Detect which cell encompasses the target text, then output its [x, y] center coordinate. 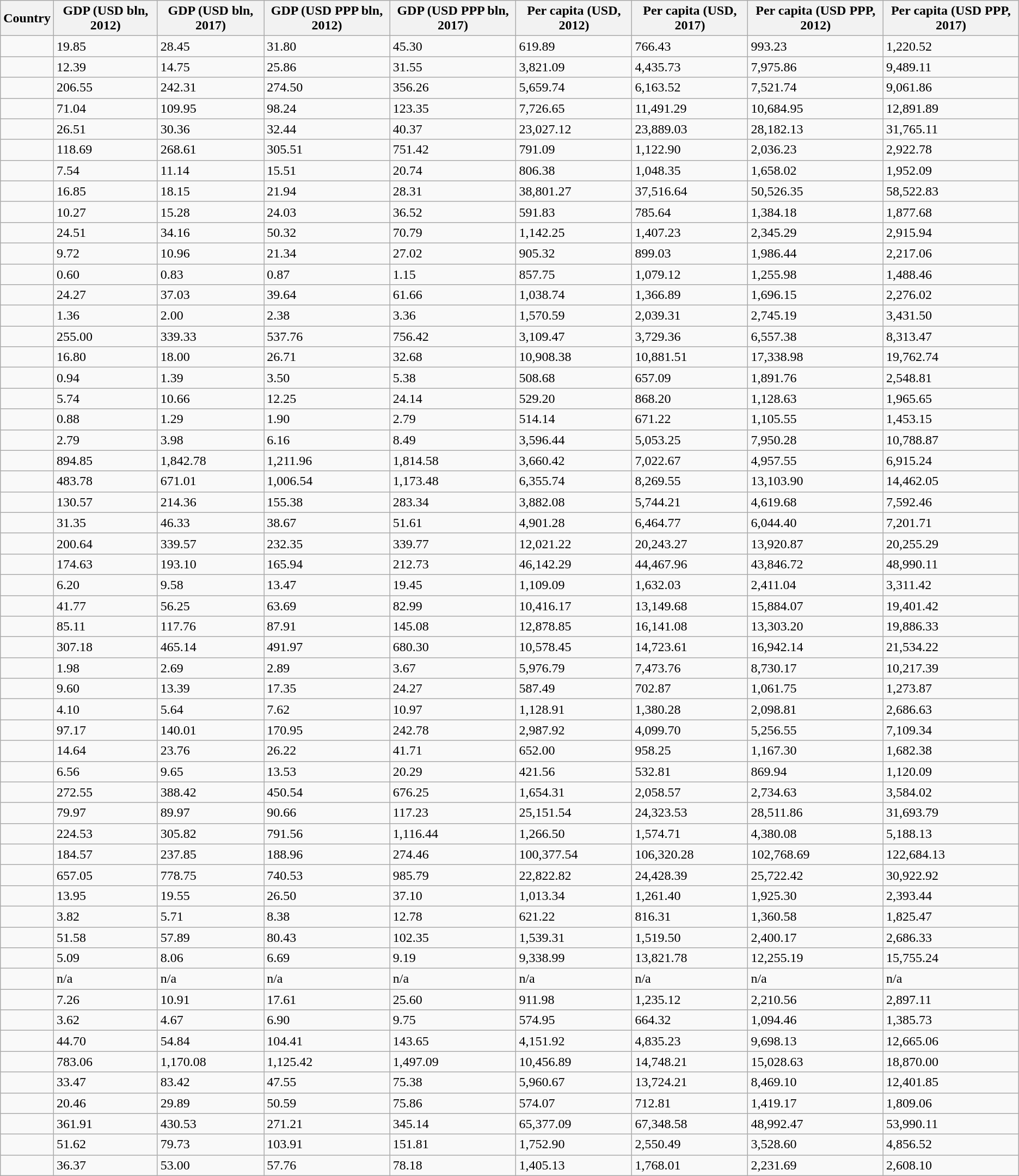
9.60 [106, 689]
4.10 [106, 709]
1.90 [327, 419]
54.84 [210, 1041]
75.86 [453, 1103]
61.66 [453, 295]
1,407.23 [690, 232]
785.64 [690, 212]
6.16 [327, 440]
1,366.89 [690, 295]
1,384.18 [815, 212]
41.71 [453, 751]
1,360.58 [815, 916]
1,128.91 [574, 709]
67,348.58 [690, 1124]
23.76 [210, 751]
40.37 [453, 129]
Per capita (USD PPP, 2017) [952, 19]
339.77 [453, 543]
13.53 [327, 771]
3,729.36 [690, 336]
7.62 [327, 709]
53.00 [210, 1165]
19,886.33 [952, 627]
1,170.08 [210, 1062]
20,255.29 [952, 543]
21.34 [327, 253]
13,103.90 [815, 481]
28,182.13 [815, 129]
1,419.17 [815, 1103]
1,142.25 [574, 232]
89.97 [210, 813]
305.82 [210, 834]
2,915.94 [952, 232]
9.19 [453, 958]
6,915.24 [952, 461]
4,901.28 [574, 523]
38,801.27 [574, 191]
1,385.73 [952, 1020]
25.86 [327, 67]
816.31 [690, 916]
621.22 [574, 916]
274.46 [453, 854]
104.41 [327, 1041]
2,897.11 [952, 1000]
483.78 [106, 481]
2,548.81 [952, 378]
1.15 [453, 274]
46.33 [210, 523]
79.73 [210, 1144]
2,987.92 [574, 730]
2,098.81 [815, 709]
2,686.63 [952, 709]
8.06 [210, 958]
51.61 [453, 523]
3,584.02 [952, 792]
1,768.01 [690, 1165]
1,952.09 [952, 170]
18.00 [210, 357]
26.22 [327, 751]
1,261.40 [690, 896]
36.52 [453, 212]
1,006.54 [327, 481]
6,163.52 [690, 88]
1,891.76 [815, 378]
13.95 [106, 896]
15,028.63 [815, 1062]
574.95 [574, 1020]
GDP (USD bln, 2012) [106, 19]
1,497.09 [453, 1062]
19,401.42 [952, 606]
0.83 [210, 274]
985.79 [453, 875]
14.75 [210, 67]
272.55 [106, 792]
676.25 [453, 792]
90.66 [327, 813]
10,217.39 [952, 668]
1,405.13 [574, 1165]
24.14 [453, 399]
29.89 [210, 1103]
868.20 [690, 399]
652.00 [574, 751]
4,619.68 [815, 502]
2,411.04 [815, 585]
2,231.69 [815, 1165]
37.10 [453, 896]
1,752.90 [574, 1144]
1,654.31 [574, 792]
18.15 [210, 191]
8.38 [327, 916]
14.64 [106, 751]
1,079.12 [690, 274]
10.27 [106, 212]
140.01 [210, 730]
680.30 [453, 647]
7,975.86 [815, 67]
7,521.74 [815, 88]
20.29 [453, 771]
13,149.68 [690, 606]
508.68 [574, 378]
103.91 [327, 1144]
24.03 [327, 212]
17.35 [327, 689]
44,467.96 [690, 564]
2,400.17 [815, 937]
271.21 [327, 1124]
122,684.13 [952, 854]
2,039.31 [690, 316]
514.14 [574, 419]
4,151.92 [574, 1041]
GDP (USD PPP bln, 2012) [327, 19]
10,788.87 [952, 440]
1,570.59 [574, 316]
7,201.71 [952, 523]
151.81 [453, 1144]
51.62 [106, 1144]
274.50 [327, 88]
28.31 [453, 191]
37,516.64 [690, 191]
1,809.06 [952, 1103]
75.38 [453, 1082]
85.11 [106, 627]
4,835.23 [690, 1041]
237.85 [210, 854]
778.75 [210, 875]
28,511.86 [815, 813]
193.10 [210, 564]
47.55 [327, 1082]
911.98 [574, 1000]
5,659.74 [574, 88]
19,762.74 [952, 357]
123.35 [453, 108]
102,768.69 [815, 854]
56.25 [210, 606]
664.32 [690, 1020]
3.67 [453, 668]
102.35 [453, 937]
109.95 [210, 108]
224.53 [106, 834]
106,320.28 [690, 854]
23,027.12 [574, 129]
712.81 [690, 1103]
1,122.90 [690, 150]
13.47 [327, 585]
Per capita (USD PPP, 2012) [815, 19]
1,925.30 [815, 896]
2,058.57 [690, 792]
4,957.55 [815, 461]
14,748.21 [690, 1062]
8,469.10 [815, 1082]
16.80 [106, 357]
1,125.42 [327, 1062]
9.72 [106, 253]
1,255.98 [815, 274]
44.70 [106, 1041]
100,377.54 [574, 854]
71.04 [106, 108]
2,686.33 [952, 937]
82.99 [453, 606]
1,986.44 [815, 253]
3.82 [106, 916]
16,141.08 [690, 627]
25,151.54 [574, 813]
2,550.49 [690, 1144]
1,061.75 [815, 689]
0.88 [106, 419]
5.74 [106, 399]
1,220.52 [952, 46]
1,539.31 [574, 937]
1,094.46 [815, 1020]
39.64 [327, 295]
7.54 [106, 170]
1.39 [210, 378]
10,416.17 [574, 606]
GDP (USD PPP bln, 2017) [453, 19]
339.33 [210, 336]
1,167.30 [815, 751]
78.18 [453, 1165]
2,276.02 [952, 295]
21,534.22 [952, 647]
37.03 [210, 295]
791.09 [574, 150]
10,908.38 [574, 357]
1,048.35 [690, 170]
118.69 [106, 150]
1,842.78 [210, 461]
529.20 [574, 399]
12,891.89 [952, 108]
3,596.44 [574, 440]
117.23 [453, 813]
214.36 [210, 502]
12.39 [106, 67]
130.57 [106, 502]
1,013.34 [574, 896]
98.24 [327, 108]
9,698.13 [815, 1041]
79.97 [106, 813]
2.89 [327, 668]
9.75 [453, 1020]
532.81 [690, 771]
50,526.35 [815, 191]
5,053.25 [690, 440]
2,345.29 [815, 232]
200.64 [106, 543]
268.61 [210, 150]
9,338.99 [574, 958]
6,044.40 [815, 523]
31,765.11 [952, 129]
97.17 [106, 730]
1,574.71 [690, 834]
4,380.08 [815, 834]
Country [27, 19]
34.16 [210, 232]
3.98 [210, 440]
188.96 [327, 854]
8,313.47 [952, 336]
1,658.02 [815, 170]
2.00 [210, 316]
145.08 [453, 627]
13.39 [210, 689]
574.07 [574, 1103]
537.76 [327, 336]
51.58 [106, 937]
9.58 [210, 585]
10.91 [210, 1000]
7.26 [106, 1000]
345.14 [453, 1124]
13,920.87 [815, 543]
356.26 [453, 88]
1.98 [106, 668]
46,142.29 [574, 564]
702.87 [690, 689]
1,519.50 [690, 937]
1,453.15 [952, 419]
19.45 [453, 585]
15.28 [210, 212]
5.71 [210, 916]
740.53 [327, 875]
11.14 [210, 170]
31.55 [453, 67]
17.61 [327, 1000]
12.78 [453, 916]
0.60 [106, 274]
783.06 [106, 1062]
10.97 [453, 709]
43,846.72 [815, 564]
26.51 [106, 129]
19.85 [106, 46]
1,105.55 [815, 419]
899.03 [690, 253]
4,435.73 [690, 67]
2,217.06 [952, 253]
307.18 [106, 647]
50.59 [327, 1103]
2,734.63 [815, 792]
155.38 [327, 502]
25.60 [453, 1000]
12,021.22 [574, 543]
17,338.98 [815, 357]
3,109.47 [574, 336]
12,878.85 [574, 627]
1,109.09 [574, 585]
2,608.10 [952, 1165]
31.35 [106, 523]
232.35 [327, 543]
7,592.46 [952, 502]
10.66 [210, 399]
12.25 [327, 399]
36.37 [106, 1165]
671.01 [210, 481]
242.78 [453, 730]
1,235.12 [690, 1000]
45.30 [453, 46]
2,036.23 [815, 150]
83.42 [210, 1082]
31.80 [327, 46]
30,922.92 [952, 875]
165.94 [327, 564]
6,464.77 [690, 523]
53,990.11 [952, 1124]
50.32 [327, 232]
1,211.96 [327, 461]
894.85 [106, 461]
2.38 [327, 316]
38.67 [327, 523]
9,061.86 [952, 88]
430.53 [210, 1124]
1,877.68 [952, 212]
30.36 [210, 129]
28.45 [210, 46]
15.51 [327, 170]
958.25 [690, 751]
GDP (USD bln, 2017) [210, 19]
9.65 [210, 771]
869.94 [815, 771]
41.77 [106, 606]
1.29 [210, 419]
3,311.42 [952, 585]
791.56 [327, 834]
1,380.28 [690, 709]
1,965.65 [952, 399]
Per capita (USD, 2012) [574, 19]
1,116.44 [453, 834]
2,210.56 [815, 1000]
2,745.19 [815, 316]
1,273.87 [952, 689]
1,128.63 [815, 399]
5,744.21 [690, 502]
3,821.09 [574, 67]
170.95 [327, 730]
2.69 [210, 668]
87.91 [327, 627]
Per capita (USD, 2017) [690, 19]
993.23 [815, 46]
33.47 [106, 1082]
587.49 [574, 689]
1,825.47 [952, 916]
4,099.70 [690, 730]
905.32 [574, 253]
3,660.42 [574, 461]
465.14 [210, 647]
8.49 [453, 440]
16.85 [106, 191]
57.89 [210, 937]
6.69 [327, 958]
1,696.15 [815, 295]
31,693.79 [952, 813]
12,255.19 [815, 958]
305.51 [327, 150]
7,022.67 [690, 461]
7,726.65 [574, 108]
9,489.11 [952, 67]
184.57 [106, 854]
20.74 [453, 170]
619.89 [574, 46]
174.63 [106, 564]
2,922.78 [952, 150]
5,256.55 [815, 730]
12,665.06 [952, 1041]
27.02 [453, 253]
48,992.47 [815, 1124]
5.64 [210, 709]
10,456.89 [574, 1062]
24,428.39 [690, 875]
143.65 [453, 1041]
421.56 [574, 771]
65,377.09 [574, 1124]
206.55 [106, 88]
10,881.51 [690, 357]
13,303.20 [815, 627]
1,814.58 [453, 461]
1,038.74 [574, 295]
5,960.67 [574, 1082]
8,730.17 [815, 668]
63.69 [327, 606]
58,522.83 [952, 191]
671.22 [690, 419]
3,431.50 [952, 316]
20,243.27 [690, 543]
1,266.50 [574, 834]
766.43 [690, 46]
14,723.61 [690, 647]
6.56 [106, 771]
2,393.44 [952, 896]
1,488.46 [952, 274]
450.54 [327, 792]
3.62 [106, 1020]
3.36 [453, 316]
657.09 [690, 378]
6,557.38 [815, 336]
15,884.07 [815, 606]
10,684.95 [815, 108]
70.79 [453, 232]
10,578.45 [574, 647]
212.73 [453, 564]
806.38 [574, 170]
857.75 [574, 274]
25,722.42 [815, 875]
10.96 [210, 253]
255.00 [106, 336]
26.71 [327, 357]
1,682.38 [952, 751]
7,473.76 [690, 668]
13,821.78 [690, 958]
756.42 [453, 336]
22,822.82 [574, 875]
7,950.28 [815, 440]
5,188.13 [952, 834]
21.94 [327, 191]
11,491.29 [690, 108]
5,976.79 [574, 668]
12,401.85 [952, 1082]
0.94 [106, 378]
1,173.48 [453, 481]
283.34 [453, 502]
0.87 [327, 274]
19.55 [210, 896]
6.20 [106, 585]
4,856.52 [952, 1144]
32.68 [453, 357]
3,882.08 [574, 502]
80.43 [327, 937]
6,355.74 [574, 481]
1,120.09 [952, 771]
26.50 [327, 896]
388.42 [210, 792]
117.76 [210, 627]
24.51 [106, 232]
5.09 [106, 958]
5.38 [453, 378]
14,462.05 [952, 481]
3,528.60 [815, 1144]
751.42 [453, 150]
57.76 [327, 1165]
1.36 [106, 316]
48,990.11 [952, 564]
7,109.34 [952, 730]
339.57 [210, 543]
16,942.14 [815, 647]
24,323.53 [690, 813]
4.67 [210, 1020]
32.44 [327, 129]
20.46 [106, 1103]
242.31 [210, 88]
15,755.24 [952, 958]
591.83 [574, 212]
8,269.55 [690, 481]
361.91 [106, 1124]
18,870.00 [952, 1062]
3.50 [327, 378]
6.90 [327, 1020]
491.97 [327, 647]
23,889.03 [690, 129]
1,632.03 [690, 585]
13,724.21 [690, 1082]
657.05 [106, 875]
